From the cell containing the given text, extract its center point as (x, y) coordinate. 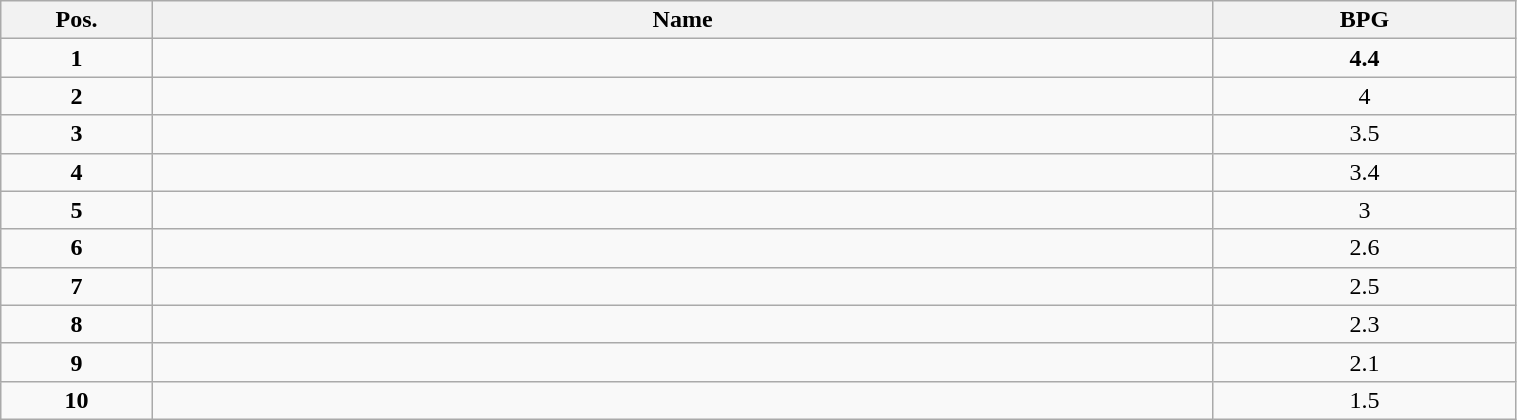
3.5 (1364, 134)
2.1 (1364, 362)
Name (682, 20)
2.5 (1364, 286)
2.6 (1364, 248)
10 (77, 400)
8 (77, 324)
BPG (1364, 20)
2.3 (1364, 324)
2 (77, 96)
7 (77, 286)
3.4 (1364, 172)
4.4 (1364, 58)
Pos. (77, 20)
5 (77, 210)
6 (77, 248)
1 (77, 58)
1.5 (1364, 400)
9 (77, 362)
